Capture the cell that displays the provided text and extract its [x, y] central coordinate. 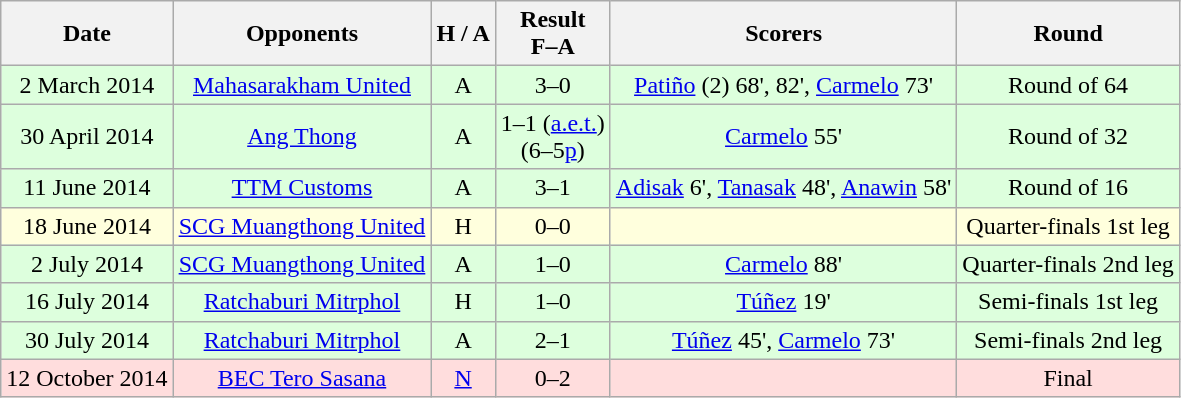
0–0 [552, 226]
Túñez 45', Carmelo 73' [784, 340]
Round of 64 [1068, 85]
Ang Thong [302, 136]
1–1 (a.e.t.)(6–5p) [552, 136]
Túñez 19' [784, 302]
ResultF–A [552, 34]
2–1 [552, 340]
Adisak 6', Tanasak 48', Anawin 58' [784, 188]
3–0 [552, 85]
Scorers [784, 34]
12 October 2014 [87, 378]
Carmelo 88' [784, 264]
Final [1068, 378]
18 June 2014 [87, 226]
Quarter-finals 2nd leg [1068, 264]
H / A [463, 34]
Semi-finals 2nd leg [1068, 340]
30 April 2014 [87, 136]
2 July 2014 [87, 264]
TTM Customs [302, 188]
Carmelo 55' [784, 136]
Date [87, 34]
BEC Tero Sasana [302, 378]
30 July 2014 [87, 340]
Round of 32 [1068, 136]
Round of 16 [1068, 188]
Opponents [302, 34]
2 March 2014 [87, 85]
16 July 2014 [87, 302]
0–2 [552, 378]
Round [1068, 34]
11 June 2014 [87, 188]
Semi-finals 1st leg [1068, 302]
N [463, 378]
3–1 [552, 188]
Mahasarakham United [302, 85]
Quarter-finals 1st leg [1068, 226]
Patiño (2) 68', 82', Carmelo 73' [784, 85]
